Find where the given text appears and provide that cell's center as (x, y) coordinate. 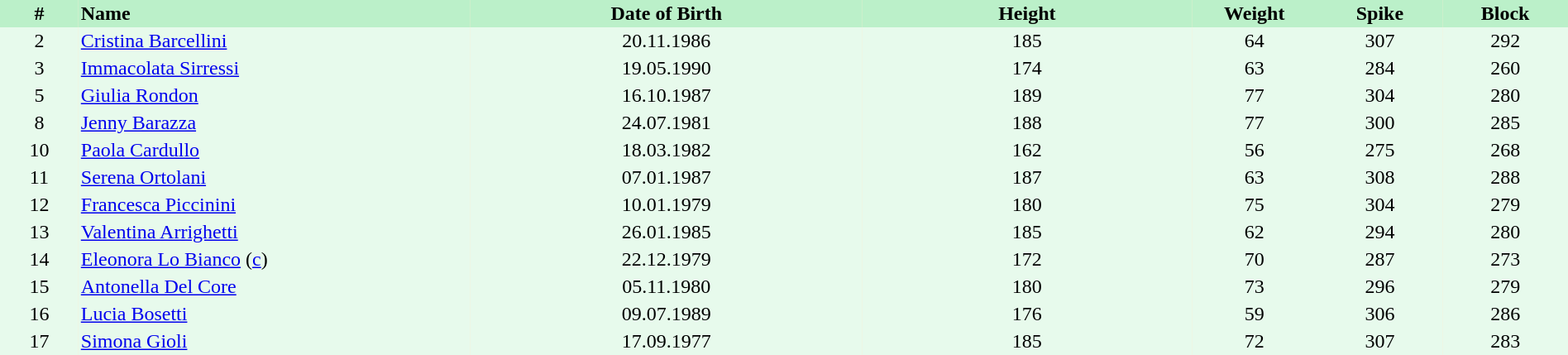
18.03.1982 (667, 151)
62 (1255, 232)
Weight (1255, 13)
10 (40, 151)
64 (1255, 41)
11 (40, 177)
284 (1380, 68)
70 (1255, 260)
Jenny Barazza (275, 122)
283 (1505, 341)
189 (1027, 96)
22.12.1979 (667, 260)
07.01.1987 (667, 177)
275 (1380, 151)
12 (40, 205)
Antonella Del Core (275, 286)
Lucia Bosetti (275, 314)
09.07.1989 (667, 314)
176 (1027, 314)
15 (40, 286)
26.01.1985 (667, 232)
188 (1027, 122)
292 (1505, 41)
20.11.1986 (667, 41)
308 (1380, 177)
306 (1380, 314)
Date of Birth (667, 13)
73 (1255, 286)
Name (275, 13)
17.09.1977 (667, 341)
16.10.1987 (667, 96)
Valentina Arrighetti (275, 232)
19.05.1990 (667, 68)
174 (1027, 68)
296 (1380, 286)
16 (40, 314)
17 (40, 341)
285 (1505, 122)
# (40, 13)
10.01.1979 (667, 205)
Spike (1380, 13)
268 (1505, 151)
Serena Ortolani (275, 177)
24.07.1981 (667, 122)
56 (1255, 151)
187 (1027, 177)
273 (1505, 260)
Francesca Piccinini (275, 205)
Paola Cardullo (275, 151)
172 (1027, 260)
Height (1027, 13)
72 (1255, 341)
162 (1027, 151)
Giulia Rondon (275, 96)
5 (40, 96)
294 (1380, 232)
Block (1505, 13)
3 (40, 68)
Simona Gioli (275, 341)
Eleonora Lo Bianco (c) (275, 260)
Cristina Barcellini (275, 41)
286 (1505, 314)
287 (1380, 260)
2 (40, 41)
260 (1505, 68)
300 (1380, 122)
14 (40, 260)
13 (40, 232)
8 (40, 122)
59 (1255, 314)
288 (1505, 177)
75 (1255, 205)
05.11.1980 (667, 286)
Immacolata Sirressi (275, 68)
